Detect which cell encompasses the target text, then output its [x, y] center coordinate. 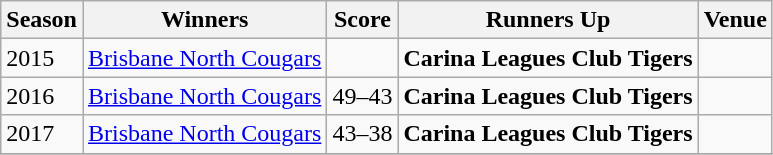
Runners Up [548, 20]
Season [42, 20]
Score [362, 20]
43–38 [362, 134]
2017 [42, 134]
2016 [42, 96]
Venue [735, 20]
2015 [42, 58]
49–43 [362, 96]
Winners [204, 20]
